Extract the [X, Y] coordinate from the center of the cell holding the provided text.  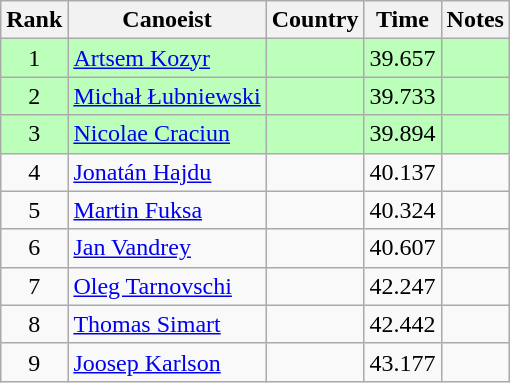
Notes [475, 20]
39.894 [402, 134]
Canoeist [167, 20]
40.324 [402, 210]
40.607 [402, 248]
40.137 [402, 172]
39.657 [402, 58]
Nicolae Craciun [167, 134]
Joosep Karlson [167, 362]
43.177 [402, 362]
6 [34, 248]
1 [34, 58]
39.733 [402, 96]
Oleg Tarnovschi [167, 286]
Martin Fuksa [167, 210]
Rank [34, 20]
2 [34, 96]
Michał Łubniewski [167, 96]
7 [34, 286]
5 [34, 210]
4 [34, 172]
Thomas Simart [167, 324]
Country [315, 20]
9 [34, 362]
Jonatán Hajdu [167, 172]
8 [34, 324]
42.442 [402, 324]
Jan Vandrey [167, 248]
Artsem Kozyr [167, 58]
42.247 [402, 286]
3 [34, 134]
Time [402, 20]
